Determine the (X, Y) coordinate at the center of the cell enclosing the given text.  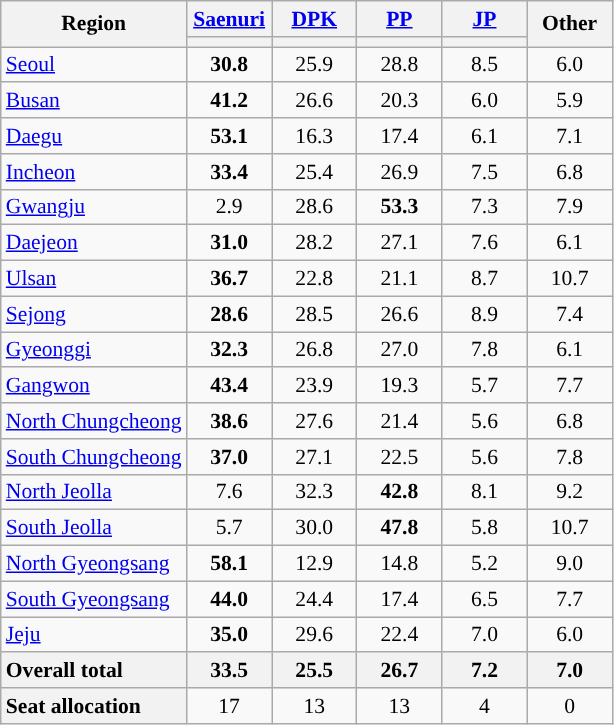
Region (94, 24)
28.8 (400, 65)
South Jeolla (94, 528)
33.5 (230, 671)
Other (570, 24)
Jeju (94, 635)
29.6 (314, 635)
14.8 (400, 564)
33.4 (230, 172)
23.9 (314, 386)
25.5 (314, 671)
North Chungcheong (94, 421)
7.2 (484, 671)
Seat allocation (94, 706)
28.5 (314, 314)
Overall total (94, 671)
30.0 (314, 528)
41.2 (230, 101)
47.8 (400, 528)
28.2 (314, 243)
Daejeon (94, 243)
8.7 (484, 279)
7.9 (570, 207)
0 (570, 706)
7.3 (484, 207)
7.5 (484, 172)
53.1 (230, 136)
Daegu (94, 136)
12.9 (314, 564)
38.6 (230, 421)
26.8 (314, 350)
5.2 (484, 564)
53.3 (400, 207)
Gwangju (94, 207)
Saenuri (230, 19)
8.9 (484, 314)
DPK (314, 19)
5.8 (484, 528)
30.8 (230, 65)
North Gyeongsang (94, 564)
9.2 (570, 492)
25.4 (314, 172)
19.3 (400, 386)
5.9 (570, 101)
31.0 (230, 243)
Gangwon (94, 386)
22.5 (400, 457)
20.3 (400, 101)
24.4 (314, 599)
7.1 (570, 136)
36.7 (230, 279)
42.8 (400, 492)
25.9 (314, 65)
Busan (94, 101)
North Jeolla (94, 492)
Ulsan (94, 279)
South Gyeongsang (94, 599)
35.0 (230, 635)
4 (484, 706)
Incheon (94, 172)
44.0 (230, 599)
South Chungcheong (94, 457)
21.4 (400, 421)
27.0 (400, 350)
26.7 (400, 671)
2.9 (230, 207)
PP (400, 19)
6.5 (484, 599)
16.3 (314, 136)
22.8 (314, 279)
22.4 (400, 635)
17 (230, 706)
9.0 (570, 564)
Seoul (94, 65)
Sejong (94, 314)
21.1 (400, 279)
8.1 (484, 492)
7.4 (570, 314)
26.9 (400, 172)
8.5 (484, 65)
27.6 (314, 421)
37.0 (230, 457)
JP (484, 19)
58.1 (230, 564)
43.4 (230, 386)
Gyeonggi (94, 350)
